Return the [X, Y] coordinate for the center point of the cell that contains the specified text.  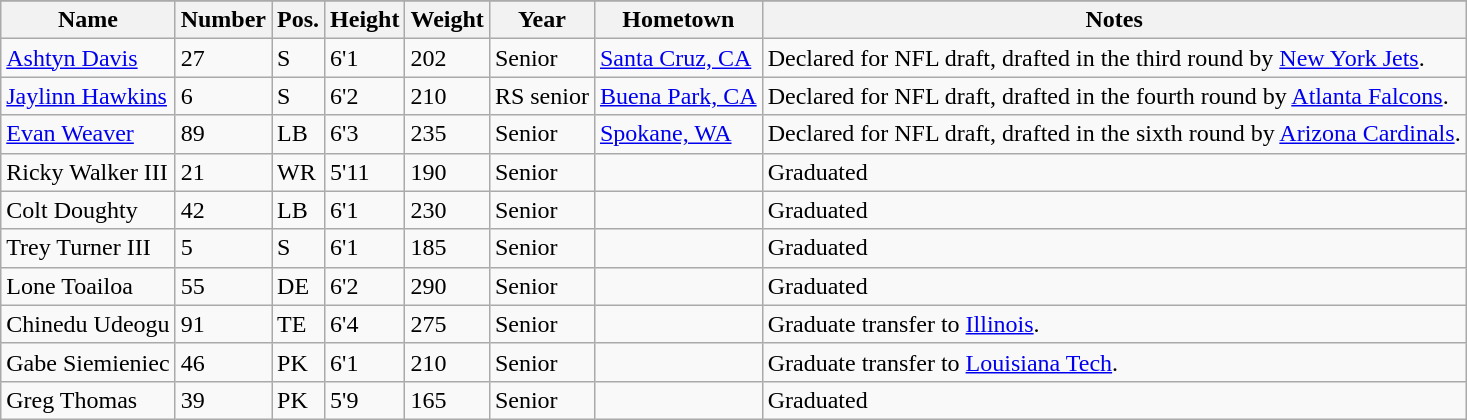
Graduate transfer to Illinois. [1114, 324]
21 [223, 172]
DE [298, 286]
Ashtyn Davis [88, 58]
5 [223, 248]
Colt Doughty [88, 210]
Year [542, 20]
Greg Thomas [88, 400]
42 [223, 210]
Declared for NFL draft, drafted in the third round by New York Jets. [1114, 58]
55 [223, 286]
185 [447, 248]
Declared for NFL draft, drafted in the fourth round by Atlanta Falcons. [1114, 96]
5'11 [365, 172]
Evan Weaver [88, 134]
Gabe Siemieniec [88, 362]
Buena Park, CA [678, 96]
165 [447, 400]
Declared for NFL draft, drafted in the sixth round by Arizona Cardinals. [1114, 134]
39 [223, 400]
Name [88, 20]
TE [298, 324]
Jaylinn Hawkins [88, 96]
RS senior [542, 96]
Lone Toailoa [88, 286]
Graduate transfer to Louisiana Tech. [1114, 362]
Chinedu Udeogu [88, 324]
Santa Cruz, CA [678, 58]
6'3 [365, 134]
6 [223, 96]
5'9 [365, 400]
190 [447, 172]
Weight [447, 20]
WR [298, 172]
Ricky Walker III [88, 172]
Hometown [678, 20]
46 [223, 362]
Height [365, 20]
235 [447, 134]
91 [223, 324]
Pos. [298, 20]
202 [447, 58]
Trey Turner III [88, 248]
Notes [1114, 20]
230 [447, 210]
89 [223, 134]
6'4 [365, 324]
Number [223, 20]
275 [447, 324]
290 [447, 286]
Spokane, WA [678, 134]
27 [223, 58]
